Determine the [X, Y] coordinate at the center of the cell enclosing the given text.  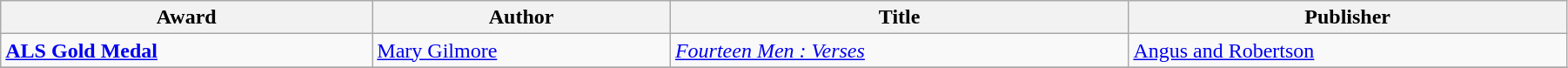
ALS Gold Medal [186, 51]
Mary Gilmore [522, 51]
Fourteen Men : Verses [899, 51]
Author [522, 17]
Award [186, 17]
Angus and Robertson [1348, 51]
Title [899, 17]
Publisher [1348, 17]
